Provide the (X, Y) coordinate of the cell's center where the given text is located.  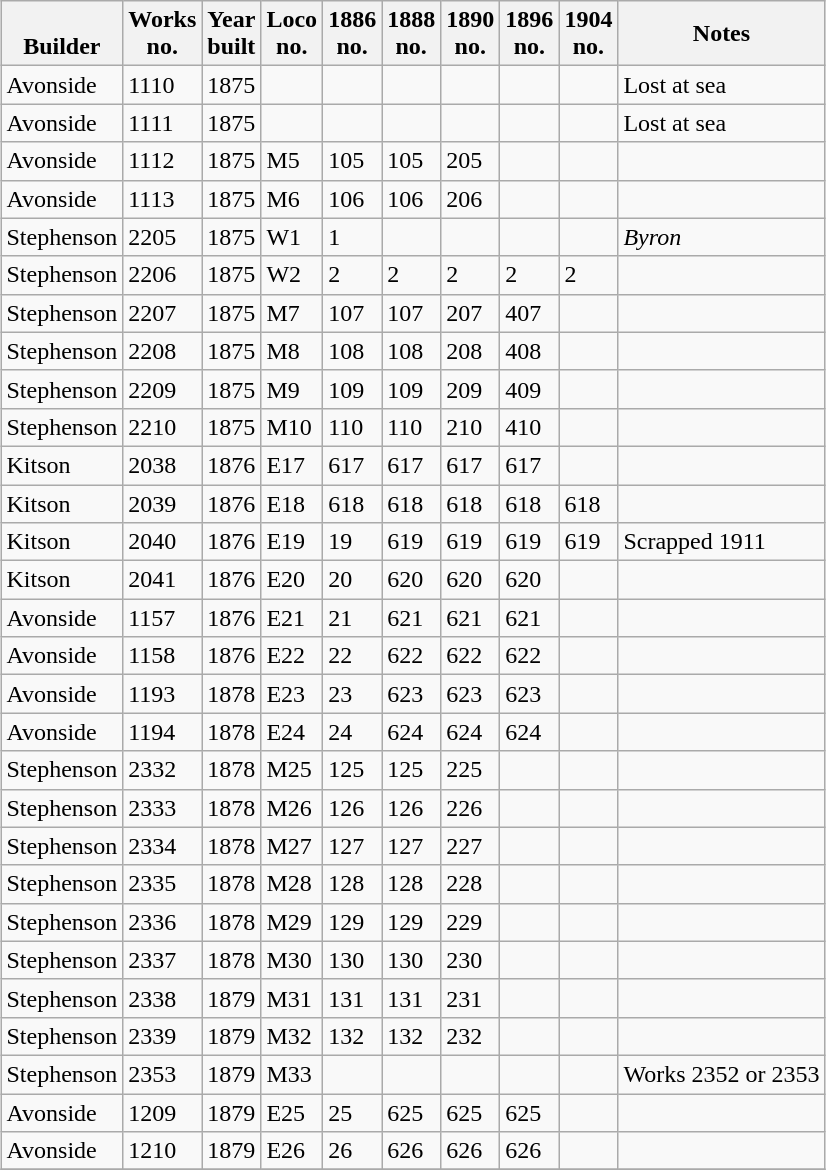
M5 (292, 161)
209 (470, 389)
Scrapped 1911 (722, 542)
E22 (292, 656)
M29 (292, 922)
E19 (292, 542)
2041 (162, 580)
409 (530, 389)
M28 (292, 884)
2353 (162, 1074)
2206 (162, 275)
2337 (162, 960)
1886no. (352, 34)
2210 (162, 427)
226 (470, 808)
M6 (292, 199)
E26 (292, 1151)
2336 (162, 922)
2335 (162, 884)
407 (530, 313)
231 (470, 998)
24 (352, 732)
M31 (292, 998)
2333 (162, 808)
410 (530, 427)
E20 (292, 580)
25 (352, 1113)
2040 (162, 542)
2208 (162, 351)
Locono. (292, 34)
208 (470, 351)
Notes (722, 34)
M26 (292, 808)
1158 (162, 656)
Builder (62, 34)
M25 (292, 770)
225 (470, 770)
1904no. (588, 34)
206 (470, 199)
230 (470, 960)
2332 (162, 770)
1110 (162, 85)
M8 (292, 351)
E17 (292, 465)
1111 (162, 123)
207 (470, 313)
2339 (162, 1036)
E23 (292, 694)
Worksno. (162, 34)
232 (470, 1036)
23 (352, 694)
1 (352, 237)
1194 (162, 732)
Byron (722, 237)
E25 (292, 1113)
M30 (292, 960)
W2 (292, 275)
Yearbuilt (232, 34)
205 (470, 161)
2338 (162, 998)
1210 (162, 1151)
M7 (292, 313)
E21 (292, 618)
2207 (162, 313)
1113 (162, 199)
1112 (162, 161)
229 (470, 922)
2038 (162, 465)
M10 (292, 427)
21 (352, 618)
228 (470, 884)
26 (352, 1151)
19 (352, 542)
2209 (162, 389)
1193 (162, 694)
Works 2352 or 2353 (722, 1074)
1888no. (412, 34)
22 (352, 656)
2039 (162, 503)
1209 (162, 1113)
1896no. (530, 34)
227 (470, 846)
408 (530, 351)
W1 (292, 237)
E24 (292, 732)
M27 (292, 846)
20 (352, 580)
2334 (162, 846)
1890no. (470, 34)
E18 (292, 503)
M33 (292, 1074)
M32 (292, 1036)
1157 (162, 618)
2205 (162, 237)
M9 (292, 389)
210 (470, 427)
